Scan for the cell matching the given text and deliver its [x, y] coordinate at center. 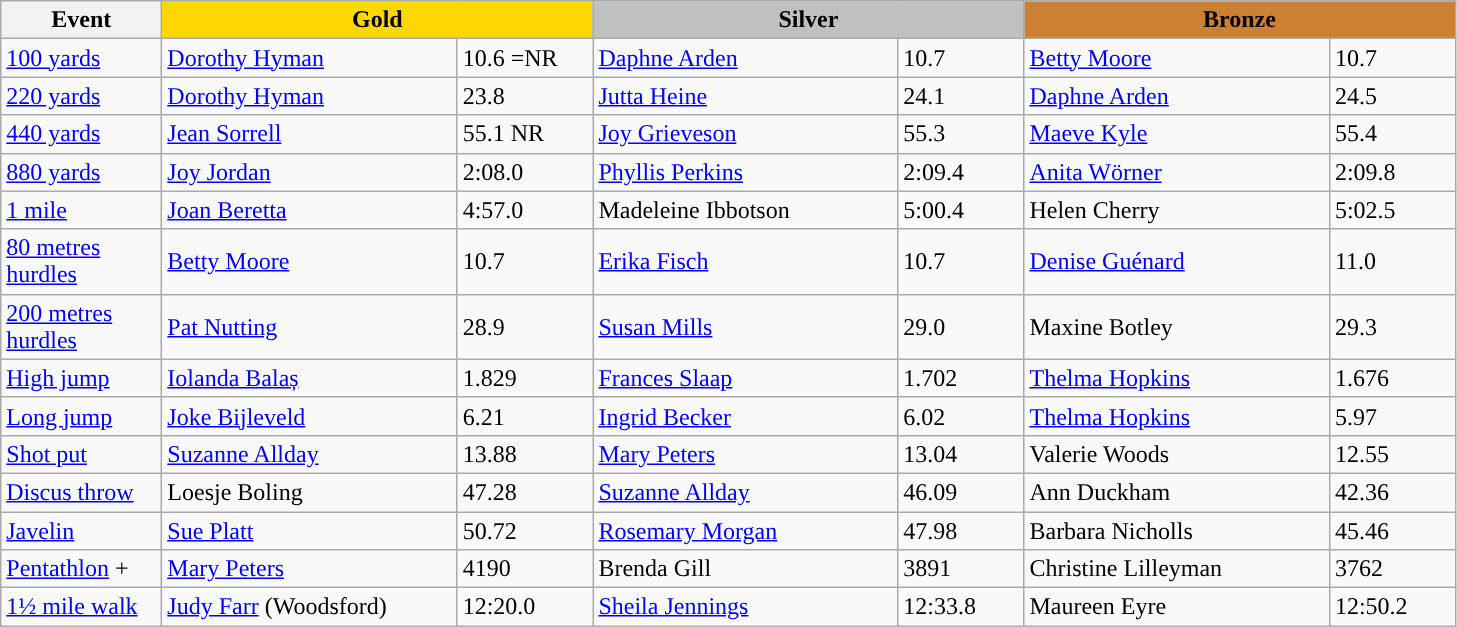
55.3 [961, 134]
28.9 [525, 326]
47.28 [525, 492]
12:20.0 [525, 607]
Joy Jordan [310, 172]
Jean Sorrell [310, 134]
12.55 [1392, 454]
440 yards [82, 134]
2:08.0 [525, 172]
6.21 [525, 416]
Helen Cherry [1176, 210]
Discus throw [82, 492]
24.1 [961, 96]
Erika Fisch [746, 262]
Anita Wörner [1176, 172]
5:02.5 [1392, 210]
Bronze [1240, 20]
55.1 NR [525, 134]
23.8 [525, 96]
200 metres hurdles [82, 326]
11.0 [1392, 262]
50.72 [525, 531]
12:50.2 [1392, 607]
100 yards [82, 58]
Maureen Eyre [1176, 607]
13.04 [961, 454]
Sheila Jennings [746, 607]
47.98 [961, 531]
Joy Grieveson [746, 134]
Madeleine Ibbotson [746, 210]
29.3 [1392, 326]
2:09.8 [1392, 172]
Christine Lilleyman [1176, 569]
46.09 [961, 492]
13.88 [525, 454]
6.02 [961, 416]
Sue Platt [310, 531]
2:09.4 [961, 172]
4190 [525, 569]
10.6 =NR [525, 58]
12:33.8 [961, 607]
Phyllis Perkins [746, 172]
Maeve Kyle [1176, 134]
5.97 [1392, 416]
880 yards [82, 172]
3762 [1392, 569]
Joke Bijleveld [310, 416]
Frances Slaap [746, 378]
High jump [82, 378]
1.829 [525, 378]
Shot put [82, 454]
Ann Duckham [1176, 492]
Valerie Woods [1176, 454]
Judy Farr (Woodsford) [310, 607]
45.46 [1392, 531]
220 yards [82, 96]
Brenda Gill [746, 569]
Susan Mills [746, 326]
Joan Beretta [310, 210]
Pentathlon + [82, 569]
Gold [378, 20]
Jutta Heine [746, 96]
Long jump [82, 416]
Ingrid Becker [746, 416]
Pat Nutting [310, 326]
Rosemary Morgan [746, 531]
Maxine Botley [1176, 326]
4:57.0 [525, 210]
1½ mile walk [82, 607]
1 mile [82, 210]
42.36 [1392, 492]
Event [82, 20]
24.5 [1392, 96]
1.676 [1392, 378]
5:00.4 [961, 210]
Iolanda Balaș [310, 378]
Denise Guénard [1176, 262]
3891 [961, 569]
55.4 [1392, 134]
80 metres hurdles [82, 262]
1.702 [961, 378]
Barbara Nicholls [1176, 531]
Loesje Boling [310, 492]
Silver [808, 20]
29.0 [961, 326]
Javelin [82, 531]
